Provide the [X, Y] coordinate of the cell's center where the given text is located.  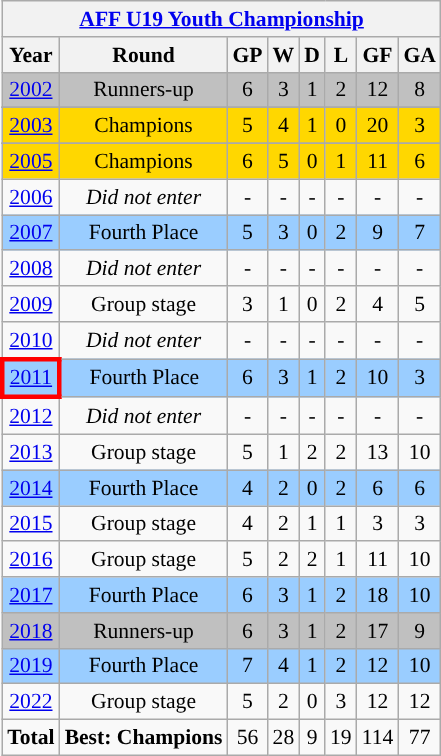
Year [30, 55]
D [312, 55]
Total [30, 738]
Best: Champions [144, 738]
20 [378, 126]
2005 [30, 162]
2015 [30, 524]
2017 [30, 595]
18 [378, 595]
2014 [30, 488]
2022 [30, 702]
2013 [30, 453]
17 [378, 631]
28 [284, 738]
AFF U19 Youth Championship [222, 19]
2009 [30, 304]
8 [420, 90]
2016 [30, 560]
77 [420, 738]
2011 [30, 378]
2003 [30, 126]
2002 [30, 90]
2012 [30, 416]
GF [378, 55]
56 [247, 738]
2018 [30, 631]
Round [144, 55]
19 [341, 738]
2006 [30, 197]
GP [247, 55]
2008 [30, 269]
2010 [30, 340]
13 [378, 453]
2007 [30, 233]
GA [420, 55]
W [284, 55]
2019 [30, 666]
L [341, 55]
114 [378, 738]
